Capture the cell that displays the provided text and extract its (X, Y) central coordinate. 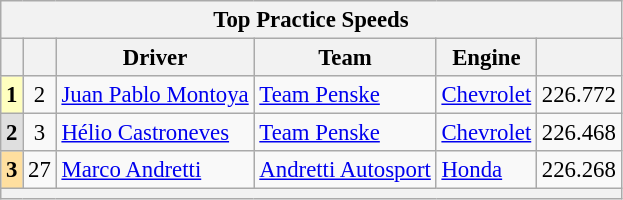
Honda (486, 170)
Driver (155, 58)
Andretti Autosport (345, 170)
27 (40, 170)
226.268 (580, 170)
Engine (486, 58)
Team (345, 58)
226.772 (580, 95)
Juan Pablo Montoya (155, 95)
Hélio Castroneves (155, 133)
Marco Andretti (155, 170)
Top Practice Speeds (311, 20)
1 (12, 95)
226.468 (580, 133)
